Locate the cell with the specified text and output its [X, Y] center coordinate. 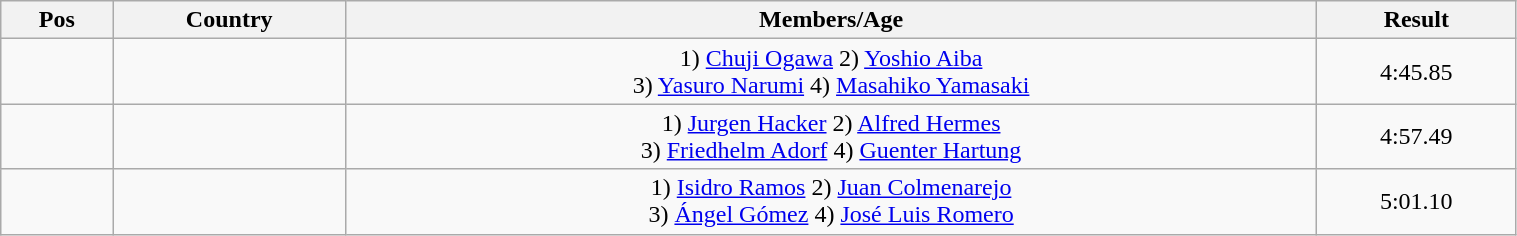
1) Isidro Ramos 2) Juan Colmenarejo3) Ángel Gómez 4) José Luis Romero [832, 202]
4:45.85 [1416, 72]
Pos [57, 20]
4:57.49 [1416, 136]
1) Jurgen Hacker 2) Alfred Hermes3) Friedhelm Adorf 4) Guenter Hartung [832, 136]
Result [1416, 20]
Country [230, 20]
Members/Age [832, 20]
1) Chuji Ogawa 2) Yoshio Aiba3) Yasuro Narumi 4) Masahiko Yamasaki [832, 72]
5:01.10 [1416, 202]
